Detect which cell encompasses the target text, then output its [X, Y] center coordinate. 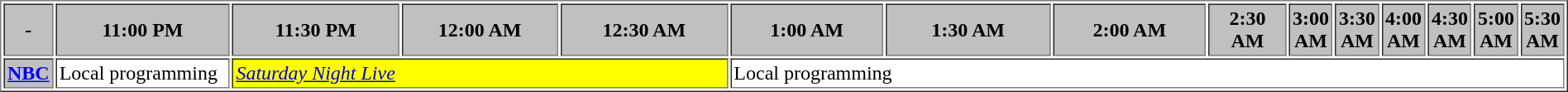
- [28, 30]
5:30 AM [1542, 30]
1:00 AM [807, 30]
2:30 AM [1248, 30]
11:00 PM [142, 30]
12:00 AM [480, 30]
5:00 AM [1495, 30]
11:30 PM [316, 30]
12:30 AM [644, 30]
NBC [28, 73]
Saturday Night Live [480, 73]
4:00 AM [1403, 30]
3:00 AM [1310, 30]
3:30 AM [1356, 30]
2:00 AM [1130, 30]
1:30 AM [968, 30]
4:30 AM [1449, 30]
